Identify which cell holds the provided text, then report its (x, y) central coordinate. 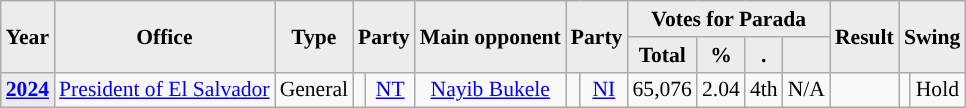
. (764, 55)
N/A (806, 90)
Votes for Parada (728, 19)
President of El Salvador (164, 90)
NI (604, 90)
Nayib Bukele (490, 90)
Type (314, 36)
NT (390, 90)
Office (164, 36)
2024 (28, 90)
% (721, 55)
Year (28, 36)
General (314, 90)
Total (662, 55)
4th (764, 90)
65,076 (662, 90)
Main opponent (490, 36)
Hold (937, 90)
2.04 (721, 90)
Swing (932, 36)
Result (864, 36)
